Search for the cell housing the specified text and yield its (x, y) center coordinate. 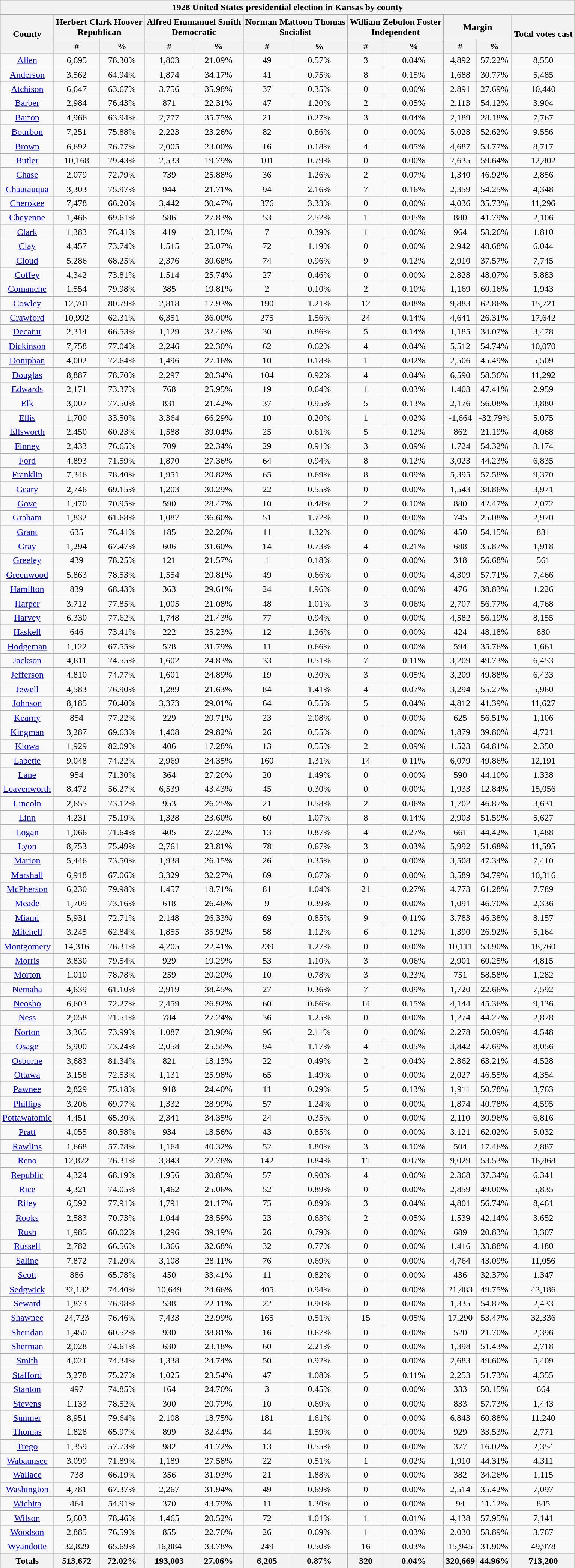
6,351 (169, 318)
1,129 (169, 332)
Wallace (27, 1475)
53.90% (494, 946)
4,321 (77, 1189)
3,023 (461, 461)
2,106 (543, 218)
18.56% (218, 1132)
739 (169, 175)
4,893 (77, 461)
3,278 (77, 1375)
55.27% (494, 689)
Comanche (27, 289)
Rooks (27, 1218)
964 (461, 232)
2,079 (77, 175)
63.94% (122, 117)
839 (77, 589)
0.46% (320, 275)
1,523 (461, 746)
Lane (27, 775)
25.88% (218, 175)
Grant (27, 532)
4,781 (77, 1489)
1,539 (461, 1218)
1,044 (169, 1218)
61.68% (122, 518)
Logan (27, 832)
Barber (27, 103)
618 (169, 904)
21.71% (218, 189)
1.04% (320, 889)
73.74% (122, 246)
51 (267, 518)
2,450 (77, 432)
1928 United States presidential election in Kansas by county (288, 8)
Ness (27, 1018)
1,066 (77, 832)
57.71% (494, 575)
46.70% (494, 904)
2,314 (77, 332)
4,021 (77, 1361)
239 (267, 946)
1,347 (543, 1275)
8,056 (543, 1046)
377 (461, 1446)
7,346 (77, 475)
Douglas (27, 375)
3,842 (461, 1046)
18.13% (218, 1060)
5,409 (543, 1361)
6,835 (543, 461)
McPherson (27, 889)
78 (267, 846)
Doniphan (27, 360)
63.67% (122, 89)
845 (543, 1503)
78.52% (122, 1404)
66.19% (122, 1475)
899 (169, 1432)
49,978 (543, 1546)
Sedgwick (27, 1289)
36.00% (218, 318)
33.50% (122, 418)
0.64% (320, 389)
49.00% (494, 1189)
1.31% (320, 761)
Gray (27, 546)
5,992 (461, 846)
32.68% (218, 1246)
Ellis (27, 418)
2,718 (543, 1347)
Ellsworth (27, 432)
23.18% (218, 1347)
77.04% (122, 346)
3,174 (543, 446)
2,782 (77, 1246)
3,307 (543, 1232)
46.87% (494, 803)
Edwards (27, 389)
1.26% (320, 175)
2,746 (77, 489)
0.62% (320, 346)
10,111 (461, 946)
4,457 (77, 246)
25.23% (218, 632)
58 (267, 932)
Cowley (27, 303)
25.07% (218, 246)
16,868 (543, 1161)
6,918 (77, 875)
5,164 (543, 932)
2,777 (169, 117)
80.79% (122, 303)
1,294 (77, 546)
6,453 (543, 661)
Sumner (27, 1418)
504 (461, 1146)
23.90% (218, 1032)
Rawlins (27, 1146)
41.72% (218, 1446)
67.37% (122, 1489)
2,818 (169, 303)
385 (169, 289)
7,478 (77, 203)
11,240 (543, 1418)
74.85% (122, 1389)
48 (267, 603)
6 (366, 932)
79.54% (122, 961)
0.84% (320, 1161)
2,459 (169, 1003)
75.27% (122, 1375)
1,720 (461, 989)
934 (169, 1132)
1,131 (169, 1075)
2,533 (169, 160)
64.94% (122, 75)
63.21% (494, 1060)
74.34% (122, 1361)
31.90% (494, 1546)
74.40% (122, 1289)
1,943 (543, 289)
4,801 (461, 1203)
4,036 (461, 203)
1,010 (77, 975)
Phillips (27, 1103)
1.17% (320, 1046)
6,341 (543, 1175)
Chase (27, 175)
Pratt (27, 1132)
370 (169, 1503)
47.41% (494, 389)
16.02% (494, 1446)
6,843 (461, 1418)
2,176 (461, 403)
23.60% (218, 818)
Atchison (27, 89)
21.09% (218, 60)
57.58% (494, 475)
44.42% (494, 832)
1,488 (543, 832)
75.18% (122, 1089)
1,443 (543, 1404)
32.37% (494, 1275)
73.41% (122, 632)
Wyandotte (27, 1546)
78.53% (122, 575)
Russell (27, 1246)
6,539 (169, 789)
50.09% (494, 1032)
1,956 (169, 1175)
27.58% (218, 1461)
25.06% (218, 1189)
1,602 (169, 661)
2.21% (320, 1347)
10,316 (543, 875)
35.75% (218, 117)
1,601 (169, 675)
300 (169, 1404)
32.27% (218, 875)
20.52% (218, 1518)
County (27, 34)
7,466 (543, 575)
8,472 (77, 789)
2,350 (543, 746)
259 (169, 975)
17,642 (543, 318)
32 (267, 1246)
10,440 (543, 89)
24.40% (218, 1089)
12,802 (543, 160)
4,342 (77, 275)
60.52% (122, 1332)
74.77% (122, 675)
2,969 (169, 761)
1.25% (320, 1018)
1,724 (461, 446)
Lincoln (27, 803)
15 (366, 1318)
Wabaunsee (27, 1461)
1,929 (77, 746)
104 (267, 375)
76.77% (122, 146)
4,768 (543, 603)
1,005 (169, 603)
4,892 (461, 60)
Scott (27, 1275)
11,296 (543, 203)
38.86% (494, 489)
4,055 (77, 1132)
28.11% (218, 1261)
5,883 (543, 275)
5,960 (543, 689)
1,543 (461, 489)
69.77% (122, 1103)
33.88% (494, 1246)
12,191 (543, 761)
528 (169, 646)
57.95% (494, 1518)
3,478 (543, 332)
20.34% (218, 375)
William Zebulon FosterIndependent (396, 27)
3,904 (543, 103)
229 (169, 718)
28.18% (494, 117)
34.17% (218, 75)
73.81% (122, 275)
81 (267, 889)
6,079 (461, 761)
0.73% (320, 546)
3,158 (77, 1075)
65.30% (122, 1118)
81.34% (122, 1060)
45 (267, 789)
5,863 (77, 575)
77.91% (122, 1203)
4,205 (169, 946)
74 (267, 261)
7,789 (543, 889)
Allen (27, 60)
Franklin (27, 475)
5,835 (543, 1189)
0.77% (320, 1246)
76.59% (122, 1532)
3,712 (77, 603)
2,959 (543, 389)
78.46% (122, 1518)
73.24% (122, 1046)
2,655 (77, 803)
26.46% (218, 904)
1,332 (169, 1103)
2,113 (461, 103)
5,485 (543, 75)
1,289 (169, 689)
1,879 (461, 732)
66.56% (122, 1246)
Butler (27, 160)
9,883 (461, 303)
22.34% (218, 446)
30.85% (218, 1175)
0.29% (320, 1089)
4,355 (543, 1375)
1,203 (169, 489)
8,550 (543, 60)
0.48% (320, 503)
43.09% (494, 1261)
75 (267, 1203)
2,148 (169, 918)
Stafford (27, 1375)
3,206 (77, 1103)
76.65% (122, 446)
1,274 (461, 1018)
59.64% (494, 160)
30.29% (218, 489)
6,603 (77, 1003)
6,330 (77, 618)
1,700 (77, 418)
1.56% (320, 318)
2,171 (77, 389)
41.39% (494, 703)
Finney (27, 446)
Johnson (27, 703)
320,669 (461, 1560)
6,205 (267, 1560)
2.52% (320, 218)
538 (169, 1303)
53.77% (494, 146)
2,829 (77, 1089)
54.91% (122, 1503)
0.01% (414, 1518)
0.91% (320, 446)
62.31% (122, 318)
2,910 (461, 261)
66.20% (122, 203)
56.68% (494, 560)
65.69% (122, 1546)
1.10% (320, 961)
Stanton (27, 1389)
41 (267, 75)
2,396 (543, 1332)
31.79% (218, 646)
11,627 (543, 703)
661 (461, 832)
76.46% (122, 1318)
1,025 (169, 1375)
7,635 (461, 160)
0.49% (320, 1060)
2,771 (543, 1432)
20.20% (218, 975)
54.32% (494, 446)
24.74% (218, 1361)
24.35% (218, 761)
5,512 (461, 346)
1.72% (320, 518)
76 (267, 1261)
9,048 (77, 761)
1,588 (169, 432)
7,251 (77, 132)
18.71% (218, 889)
51.43% (494, 1347)
72.02% (122, 1560)
23.26% (218, 132)
1,189 (169, 1461)
1,910 (461, 1461)
34.35% (218, 1118)
4,966 (77, 117)
67.47% (122, 546)
Crawford (27, 318)
30 (267, 332)
7,758 (77, 346)
497 (77, 1389)
11,292 (543, 375)
73.12% (122, 803)
11.12% (494, 1503)
1,106 (543, 718)
4,311 (543, 1461)
0.95% (320, 403)
Marion (27, 860)
1.07% (320, 818)
513,672 (77, 1560)
71.89% (122, 1461)
Neosho (27, 1003)
Elk (27, 403)
Wilson (27, 1518)
26.15% (218, 860)
18.75% (218, 1418)
31.60% (218, 546)
60.23% (122, 432)
Wichita (27, 1503)
71.51% (122, 1018)
1.19% (320, 246)
1.32% (320, 532)
1,911 (461, 1089)
Linn (27, 818)
42.14% (494, 1218)
4,687 (461, 146)
625 (461, 718)
0.45% (320, 1389)
5,446 (77, 860)
944 (169, 189)
4,231 (77, 818)
37.34% (494, 1175)
Totals (27, 1560)
9,136 (543, 1003)
30.68% (218, 261)
20.71% (218, 718)
71.30% (122, 775)
19.29% (218, 961)
376 (267, 203)
26.25% (218, 803)
28.99% (218, 1103)
44.31% (494, 1461)
436 (461, 1275)
22.70% (218, 1532)
10,992 (77, 318)
58.58% (494, 975)
25.55% (218, 1046)
54.87% (494, 1303)
2,376 (169, 261)
53.47% (494, 1318)
4,773 (461, 889)
Montgomery (27, 946)
0.16% (414, 189)
76.98% (122, 1303)
2,984 (77, 103)
1,115 (543, 1475)
1,661 (543, 646)
Smith (27, 1361)
3,783 (461, 918)
74.22% (122, 761)
28.47% (218, 503)
38.45% (218, 989)
1,462 (169, 1189)
1,169 (461, 289)
1,328 (169, 818)
8,887 (77, 375)
45.49% (494, 360)
19.81% (218, 289)
32.46% (218, 332)
Clark (27, 232)
646 (77, 632)
31.93% (218, 1475)
62 (267, 346)
222 (169, 632)
2,761 (169, 846)
19.79% (218, 160)
22.11% (218, 1303)
0.08% (414, 303)
160 (267, 761)
Stevens (27, 1404)
24.70% (218, 1389)
29.01% (218, 703)
14,316 (77, 946)
78.25% (122, 560)
6,695 (77, 60)
77.62% (122, 618)
71.64% (122, 832)
1,748 (169, 618)
69.61% (122, 218)
76.43% (122, 103)
32,336 (543, 1318)
4,528 (543, 1060)
1,870 (169, 461)
0.75% (320, 75)
22.30% (218, 346)
17.28% (218, 746)
3,652 (543, 1218)
60.25% (494, 961)
Chautauqua (27, 189)
60.16% (494, 289)
1,383 (77, 232)
39.04% (218, 432)
1.24% (320, 1103)
67.06% (122, 875)
84 (267, 689)
855 (169, 1532)
33.41% (218, 1275)
6,592 (77, 1203)
75.49% (122, 846)
33.78% (218, 1546)
2,903 (461, 818)
1,470 (77, 503)
Anderson (27, 75)
Brown (27, 146)
21.08% (218, 603)
44.10% (494, 775)
4,582 (461, 618)
2,253 (461, 1375)
Kingman (27, 732)
17.93% (218, 303)
11,056 (543, 1261)
60.88% (494, 1418)
0.96% (320, 261)
2,891 (461, 89)
4,309 (461, 575)
1,366 (169, 1246)
5,931 (77, 918)
52.62% (494, 132)
17,290 (461, 1318)
20 (267, 775)
476 (461, 589)
2,859 (461, 1189)
1,457 (169, 889)
Washington (27, 1489)
424 (461, 632)
43,186 (543, 1289)
Nemaha (27, 989)
2,901 (461, 961)
6,044 (543, 246)
2,514 (461, 1489)
43 (267, 1132)
3,631 (543, 803)
Mitchell (27, 932)
96 (267, 1032)
Reno (27, 1161)
72.71% (122, 918)
3,508 (461, 860)
1,390 (461, 932)
8,155 (543, 618)
1.21% (320, 303)
25.98% (218, 1075)
16,884 (169, 1546)
Saline (27, 1261)
1,133 (77, 1404)
2,189 (461, 117)
21.19% (494, 432)
1,515 (169, 246)
1,938 (169, 860)
Republic (27, 1175)
4,144 (461, 1003)
10,168 (77, 160)
15,721 (543, 303)
1,933 (461, 789)
49.86% (494, 761)
35.92% (218, 932)
15,945 (461, 1546)
1.30% (320, 1503)
Pottawatomie (27, 1118)
918 (169, 1089)
1,688 (461, 75)
1,296 (169, 1232)
4,138 (461, 1518)
Meade (27, 904)
66.29% (218, 418)
23.00% (218, 146)
Sheridan (27, 1332)
871 (169, 103)
Ford (27, 461)
3,245 (77, 932)
72.27% (122, 1003)
26.31% (494, 318)
10,070 (543, 346)
74.55% (122, 661)
4,583 (77, 689)
2,919 (169, 989)
333 (461, 1389)
320 (366, 1560)
886 (77, 1275)
0.50% (320, 1546)
Osage (27, 1046)
3,121 (461, 1132)
72.53% (122, 1075)
22.41% (218, 946)
27.24% (218, 1018)
3,880 (543, 403)
75.97% (122, 189)
35.76% (494, 646)
862 (461, 432)
1,855 (169, 932)
Geary (27, 489)
70.40% (122, 703)
54.74% (494, 346)
28.59% (218, 1218)
Ottawa (27, 1075)
56.74% (494, 1203)
41.79% (494, 218)
3,843 (169, 1161)
4,810 (77, 675)
Trego (27, 1446)
4,180 (543, 1246)
1.96% (320, 589)
142 (267, 1161)
3,294 (461, 689)
275 (267, 318)
181 (267, 1418)
8,753 (77, 846)
Bourbon (27, 132)
50 (267, 1361)
3,767 (543, 1532)
77 (267, 618)
0.20% (320, 418)
9,029 (461, 1161)
Thomas (27, 1432)
32.44% (218, 1432)
29 (267, 446)
35.98% (218, 89)
2.11% (320, 1032)
1,465 (169, 1518)
768 (169, 389)
364 (169, 775)
Haskell (27, 632)
4,068 (543, 432)
5,627 (543, 818)
9,370 (543, 475)
1.80% (320, 1146)
745 (461, 518)
249 (267, 1546)
40.78% (494, 1103)
53.26% (494, 232)
953 (169, 803)
25.08% (494, 518)
20.83% (494, 1232)
2,887 (543, 1146)
0.58% (320, 803)
2.08% (320, 718)
Miami (27, 918)
2,683 (461, 1361)
21.42% (218, 403)
635 (77, 532)
1.36% (320, 632)
0.82% (320, 1275)
1,803 (169, 60)
5,032 (543, 1132)
4,354 (543, 1075)
2.16% (320, 189)
67.55% (122, 646)
0.21% (414, 546)
1,226 (543, 589)
57.22% (494, 60)
8,717 (543, 146)
3,442 (169, 203)
664 (543, 1389)
23.54% (218, 1375)
Riley (27, 1203)
51.73% (494, 1375)
363 (169, 589)
53.53% (494, 1161)
1,496 (169, 360)
406 (169, 746)
954 (77, 775)
54.12% (494, 103)
1,403 (461, 389)
Kearny (27, 718)
6,590 (461, 375)
24,723 (77, 1318)
Jewell (27, 689)
688 (461, 546)
27.20% (218, 775)
2,027 (461, 1075)
2,970 (543, 518)
4,451 (77, 1118)
3,007 (77, 403)
2,583 (77, 1218)
982 (169, 1446)
27.16% (218, 360)
Graham (27, 518)
3,364 (169, 418)
25 (267, 432)
34.79% (494, 875)
2,341 (169, 1118)
73.99% (122, 1032)
3,589 (461, 875)
44.27% (494, 1018)
30.47% (218, 203)
Shawnee (27, 1318)
26.33% (218, 918)
6,647 (77, 89)
930 (169, 1332)
5,603 (77, 1518)
30.77% (494, 75)
78.40% (122, 475)
2,246 (169, 346)
Alfred Emmanuel SmithDemocratic (194, 27)
56.08% (494, 403)
Kiowa (27, 746)
Seward (27, 1303)
49.73% (494, 661)
38.81% (218, 1332)
7,767 (543, 117)
66.53% (122, 332)
69.63% (122, 732)
Cheyenne (27, 218)
18,760 (543, 946)
2,878 (543, 1018)
821 (169, 1060)
2,856 (543, 175)
2,297 (169, 375)
78.30% (122, 60)
1,091 (461, 904)
69.15% (122, 489)
Woodson (27, 1532)
71.59% (122, 461)
33.53% (494, 1432)
27.83% (218, 218)
70.73% (122, 1218)
Cloud (27, 261)
8,157 (543, 918)
2,028 (77, 1347)
36.60% (218, 518)
1,832 (77, 518)
6,816 (543, 1118)
4,812 (461, 703)
3,287 (77, 732)
32,132 (77, 1289)
21.57% (218, 560)
7,592 (543, 989)
1.88% (320, 1475)
23.15% (218, 232)
35.42% (494, 1489)
Coffey (27, 275)
4,815 (543, 961)
5,395 (461, 475)
Labette (27, 761)
3,562 (77, 75)
29.82% (218, 732)
24.83% (218, 661)
1,985 (77, 1232)
64.81% (494, 746)
75.19% (122, 818)
193,003 (169, 1560)
1,466 (77, 218)
27.06% (218, 1560)
3,099 (77, 1461)
0.78% (320, 975)
165 (267, 1318)
5,509 (543, 360)
3,373 (169, 703)
79.43% (122, 160)
46.55% (494, 1075)
4,324 (77, 1175)
Morton (27, 975)
121 (169, 560)
32,829 (77, 1546)
738 (77, 1475)
35.73% (494, 203)
Greenwood (27, 575)
-32.79% (494, 418)
5,075 (543, 418)
2,005 (169, 146)
Marshall (27, 875)
2,707 (461, 603)
0.57% (320, 60)
44.96% (494, 1560)
65.97% (122, 1432)
50.78% (494, 1089)
356 (169, 1475)
68.43% (122, 589)
70.95% (122, 503)
1,918 (543, 546)
79.64% (122, 1418)
48.07% (494, 275)
2,030 (461, 1532)
21.43% (218, 618)
56.51% (494, 718)
854 (77, 718)
Sherman (27, 1347)
75.88% (122, 132)
39.80% (494, 732)
4,764 (461, 1261)
1,514 (169, 275)
62.02% (494, 1132)
46.92% (494, 175)
47.34% (494, 860)
Greeley (27, 560)
9,556 (543, 132)
45.36% (494, 1003)
3,329 (169, 875)
34.26% (494, 1475)
21.17% (218, 1203)
40.32% (218, 1146)
0.63% (320, 1218)
65.78% (122, 1275)
Dickinson (27, 346)
31.94% (218, 1489)
60.02% (122, 1232)
20.81% (218, 575)
2,278 (461, 1032)
73.50% (122, 860)
56.19% (494, 618)
464 (77, 1503)
33 (267, 661)
35.87% (494, 546)
5,900 (77, 1046)
713,200 (543, 1560)
21.63% (218, 689)
8,461 (543, 1203)
27.69% (494, 89)
21,483 (461, 1289)
1,951 (169, 475)
Harper (27, 603)
Harvey (27, 618)
2,828 (461, 275)
3,108 (169, 1261)
2,267 (169, 1489)
6,433 (543, 675)
3,971 (543, 489)
2,368 (461, 1175)
7,433 (169, 1318)
2,885 (77, 1532)
1,359 (77, 1446)
62.84% (122, 932)
Lyon (27, 846)
72.79% (122, 175)
74.61% (122, 1347)
Osborne (27, 1060)
1,668 (77, 1146)
5,286 (77, 261)
2,354 (543, 1446)
49.60% (494, 1361)
Gove (27, 503)
586 (169, 218)
1.20% (320, 103)
1,702 (461, 803)
17.46% (494, 1146)
Hamilton (27, 589)
3.33% (320, 203)
419 (169, 232)
2,942 (461, 246)
6,230 (77, 889)
382 (461, 1475)
77.85% (122, 603)
73.37% (122, 389)
101 (267, 160)
12.84% (494, 789)
7,141 (543, 1518)
8,185 (77, 703)
49.75% (494, 1289)
3,365 (77, 1032)
3,830 (77, 961)
62.86% (494, 303)
46.38% (494, 918)
3,756 (169, 89)
2,108 (169, 1418)
24.66% (218, 1289)
709 (169, 446)
61.28% (494, 889)
1,122 (77, 646)
80.58% (122, 1132)
1,340 (461, 175)
1,416 (461, 1246)
11,595 (543, 846)
4,595 (543, 1103)
54.15% (494, 532)
78.70% (122, 375)
49.88% (494, 675)
78.78% (122, 975)
22.26% (218, 532)
71.20% (122, 1261)
1,810 (543, 232)
Margin (478, 27)
12,701 (77, 303)
1.59% (320, 1432)
82 (267, 132)
1,791 (169, 1203)
Pawnee (27, 1089)
56.77% (494, 603)
37.57% (494, 261)
7,745 (543, 261)
Barton (27, 117)
44.23% (494, 461)
Norton (27, 1032)
15,056 (543, 789)
1,185 (461, 332)
23.81% (218, 846)
1.27% (320, 946)
1.12% (320, 932)
1,450 (77, 1332)
54.25% (494, 189)
72.64% (122, 360)
606 (169, 546)
68.19% (122, 1175)
2,862 (461, 1060)
6,692 (77, 146)
0.61% (320, 432)
74.05% (122, 1189)
7,872 (77, 1261)
4,811 (77, 661)
1,335 (461, 1303)
833 (461, 1404)
-1,664 (461, 418)
22.78% (218, 1161)
39.19% (218, 1232)
57.78% (122, 1146)
630 (169, 1347)
4,002 (77, 360)
38.83% (494, 589)
0.23% (414, 975)
Jackson (27, 661)
43.79% (218, 1503)
164 (169, 1389)
77.22% (122, 718)
190 (267, 303)
Cherokee (27, 203)
Clay (27, 246)
53.89% (494, 1532)
4,641 (461, 318)
30.96% (494, 1118)
Leavenworth (27, 789)
34.07% (494, 332)
20.82% (218, 475)
12,872 (77, 1161)
22.31% (218, 103)
51.59% (494, 818)
594 (461, 646)
27.22% (218, 832)
1,282 (543, 975)
61.10% (122, 989)
4,721 (543, 732)
Jefferson (27, 675)
8,951 (77, 1418)
1,398 (461, 1347)
Norman Mattoon ThomasSocialist (296, 27)
439 (77, 560)
2,223 (169, 132)
318 (461, 560)
Morris (27, 961)
22.66% (494, 989)
3,303 (77, 189)
3,763 (543, 1089)
Decatur (27, 332)
10,649 (169, 1289)
7,410 (543, 860)
1,873 (77, 1303)
689 (461, 1232)
77.50% (122, 403)
Hodgeman (27, 646)
5,028 (461, 132)
1.61% (320, 1418)
50.15% (494, 1389)
2,336 (543, 904)
2,072 (543, 503)
25.74% (218, 275)
4,348 (543, 189)
2,110 (461, 1118)
76.90% (122, 689)
2,359 (461, 189)
51.68% (494, 846)
2,506 (461, 360)
48.18% (494, 632)
20.79% (218, 1404)
68.25% (122, 261)
42.47% (494, 503)
1,408 (169, 732)
29.61% (218, 589)
4,548 (543, 1032)
Herbert Clark HooverRepublican (99, 27)
Rush (27, 1232)
82.09% (122, 746)
0.36% (320, 989)
1.41% (320, 689)
Total votes cast (543, 34)
784 (169, 1018)
25.95% (218, 389)
561 (543, 560)
27.36% (218, 461)
Rice (27, 1189)
47.69% (494, 1046)
520 (461, 1332)
58.36% (494, 375)
48.68% (494, 246)
56.27% (122, 789)
44 (267, 1432)
43.43% (218, 789)
22.99% (218, 1318)
751 (461, 975)
4,639 (77, 989)
185 (169, 532)
1.08% (320, 1375)
21.70% (494, 1332)
73.16% (122, 904)
1,164 (169, 1146)
7,097 (543, 1489)
1,828 (77, 1432)
1,709 (77, 904)
3,683 (77, 1060)
24.89% (218, 675)
